Return the (x, y) coordinate for the center point of the cell that contains the specified text.  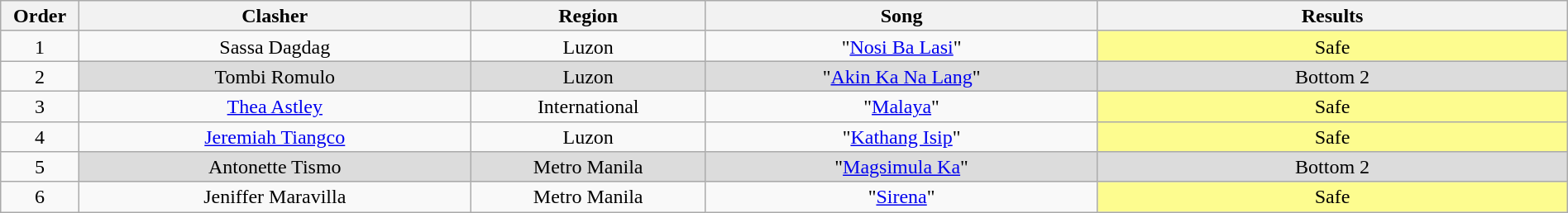
Tombi Romulo (275, 76)
Clasher (275, 17)
Jeniffer Maravilla (275, 196)
International (588, 106)
3 (40, 106)
Sassa Dagdag (275, 46)
"Malaya" (901, 106)
6 (40, 196)
Region (588, 17)
Thea Astley (275, 106)
4 (40, 137)
Song (901, 17)
Order (40, 17)
Results (1332, 17)
Jeremiah Tiangco (275, 137)
2 (40, 76)
"Nosi Ba Lasi" (901, 46)
Antonette Tismo (275, 167)
"Kathang Isip" (901, 137)
"Akin Ka Na Lang" (901, 76)
1 (40, 46)
5 (40, 167)
"Magsimula Ka" (901, 167)
"Sirena" (901, 196)
